For the text-containing cell, return its midpoint in [X, Y] coordinate format. 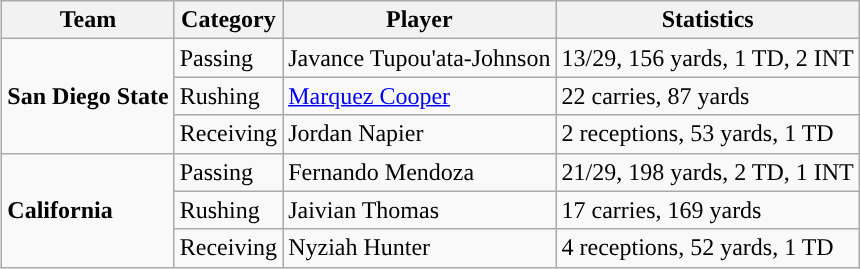
Player [420, 20]
2 receptions, 53 yards, 1 TD [708, 134]
Nyziah Hunter [420, 248]
Jaivian Thomas [420, 210]
Javance Tupou'ata-Johnson [420, 58]
San Diego State [88, 96]
Category [228, 20]
Fernando Mendoza [420, 172]
17 carries, 169 yards [708, 210]
Team [88, 20]
California [88, 210]
4 receptions, 52 yards, 1 TD [708, 248]
Statistics [708, 20]
22 carries, 87 yards [708, 96]
Marquez Cooper [420, 96]
13/29, 156 yards, 1 TD, 2 INT [708, 58]
21/29, 198 yards, 2 TD, 1 INT [708, 172]
Jordan Napier [420, 134]
